Capture the cell that displays the provided text and extract its (x, y) central coordinate. 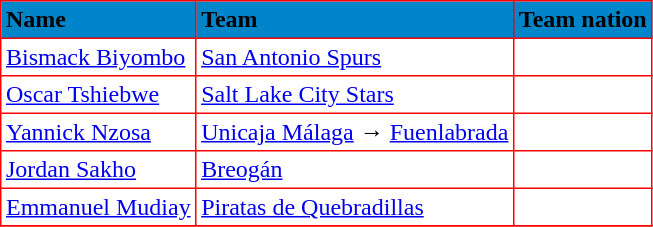
Yannick Nzosa (98, 132)
Emmanuel Mudiay (98, 207)
Team nation (583, 20)
Unicaja Málaga → Fuenlabrada (355, 132)
Name (98, 20)
Oscar Tshiebwe (98, 95)
Team (355, 20)
San Antonio Spurs (355, 57)
Salt Lake City Stars (355, 95)
Breogán (355, 170)
Jordan Sakho (98, 170)
Bismack Biyombo (98, 57)
Piratas de Quebradillas (355, 207)
